Search for the cell housing the specified text and yield its (X, Y) center coordinate. 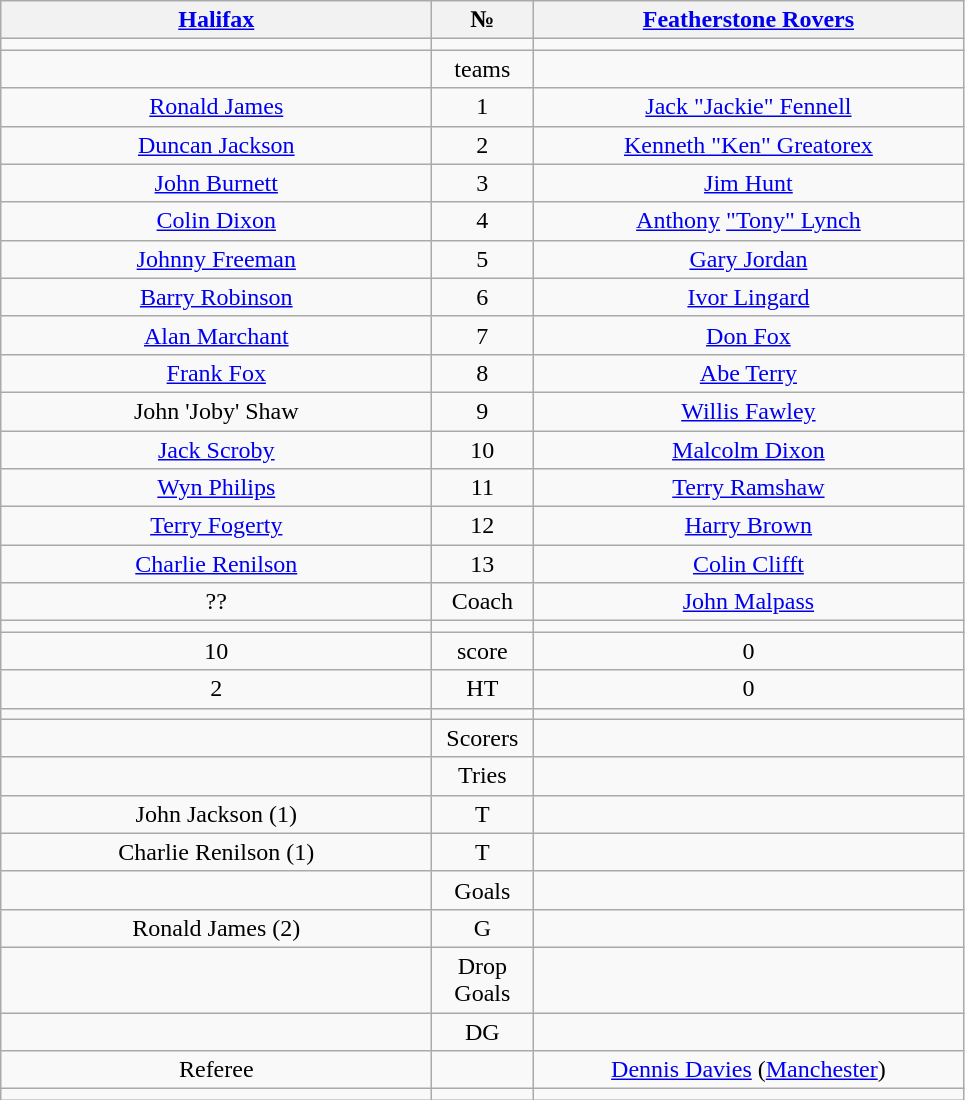
Charlie Renilson (216, 564)
13 (482, 564)
John 'Joby' Shaw (216, 411)
G (482, 928)
Goals (482, 890)
Ivor Lingard (748, 297)
Johnny Freeman (216, 259)
Barry Robinson (216, 297)
John Malpass (748, 602)
Abe Terry (748, 373)
11 (482, 488)
Dennis Davies (Manchester) (748, 1070)
Charlie Renilson (1) (216, 852)
1 (482, 107)
Terry Fogerty (216, 526)
Jack Scroby (216, 449)
score (482, 651)
6 (482, 297)
8 (482, 373)
Jim Hunt (748, 183)
John Jackson (1) (216, 814)
Jack "Jackie" Fennell (748, 107)
Wyn Philips (216, 488)
teams (482, 69)
Tries (482, 776)
Malcolm Dixon (748, 449)
Ronald James (216, 107)
?? (216, 602)
Alan Marchant (216, 335)
Don Fox (748, 335)
Anthony "Tony" Lynch (748, 221)
Colin Clifft (748, 564)
№ (482, 20)
Kenneth "Ken" Greatorex (748, 145)
3 (482, 183)
Colin Dixon (216, 221)
HT (482, 689)
Referee (216, 1070)
9 (482, 411)
Ronald James (2) (216, 928)
12 (482, 526)
Harry Brown (748, 526)
7 (482, 335)
John Burnett (216, 183)
Frank Fox (216, 373)
Terry Ramshaw (748, 488)
Halifax (216, 20)
Gary Jordan (748, 259)
Drop Goals (482, 980)
4 (482, 221)
Duncan Jackson (216, 145)
Coach (482, 602)
DG (482, 1031)
5 (482, 259)
Featherstone Rovers (748, 20)
Scorers (482, 738)
Willis Fawley (748, 411)
